From the cell containing the given text, extract its center point as [X, Y] coordinate. 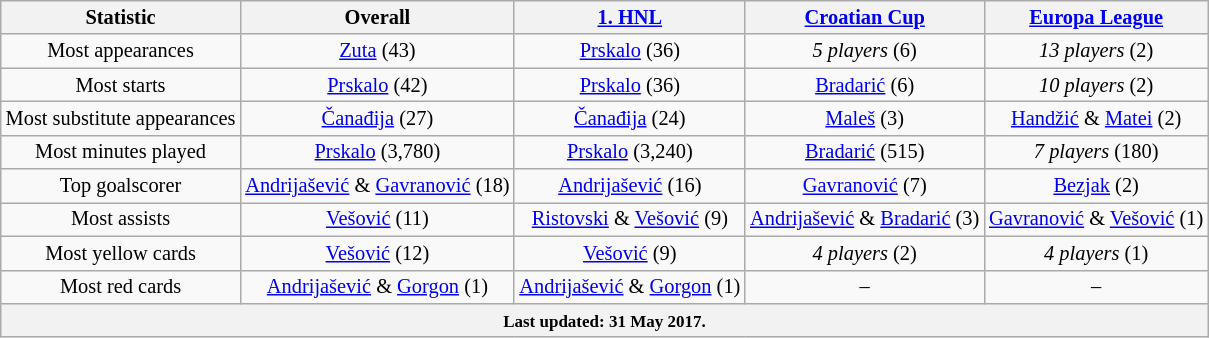
Gavranović & Vešović (1) [1096, 219]
Prskalo (3,780) [377, 152]
Most red cards [121, 287]
Most substitute appearances [121, 118]
Most starts [121, 85]
Top goalscorer [121, 186]
Overall [377, 17]
Most minutes played [121, 152]
Gavranović (7) [864, 186]
Prskalo (3,240) [630, 152]
Maleš (3) [864, 118]
Andrijašević & Bradarić (3) [864, 219]
Ristovski & Vešović (9) [630, 219]
Vešović (12) [377, 253]
13 players (2) [1096, 51]
5 players (6) [864, 51]
4 players (1) [1096, 253]
Croatian Cup [864, 17]
Prskalo (42) [377, 85]
Most appearances [121, 51]
Most assists [121, 219]
Last updated: 31 May 2017. [604, 320]
Bradarić (515) [864, 152]
Bradarić (6) [864, 85]
Europa League [1096, 17]
Bezjak (2) [1096, 186]
Handžić & Matei (2) [1096, 118]
10 players (2) [1096, 85]
7 players (180) [1096, 152]
Čanađija (27) [377, 118]
Most yellow cards [121, 253]
Vešović (9) [630, 253]
Zuta (43) [377, 51]
Čanađija (24) [630, 118]
Andrijašević & Gavranović (18) [377, 186]
Andrijašević (16) [630, 186]
1. HNL [630, 17]
4 players (2) [864, 253]
Vešović (11) [377, 219]
Statistic [121, 17]
